For the text-containing cell, return its midpoint in [x, y] coordinate format. 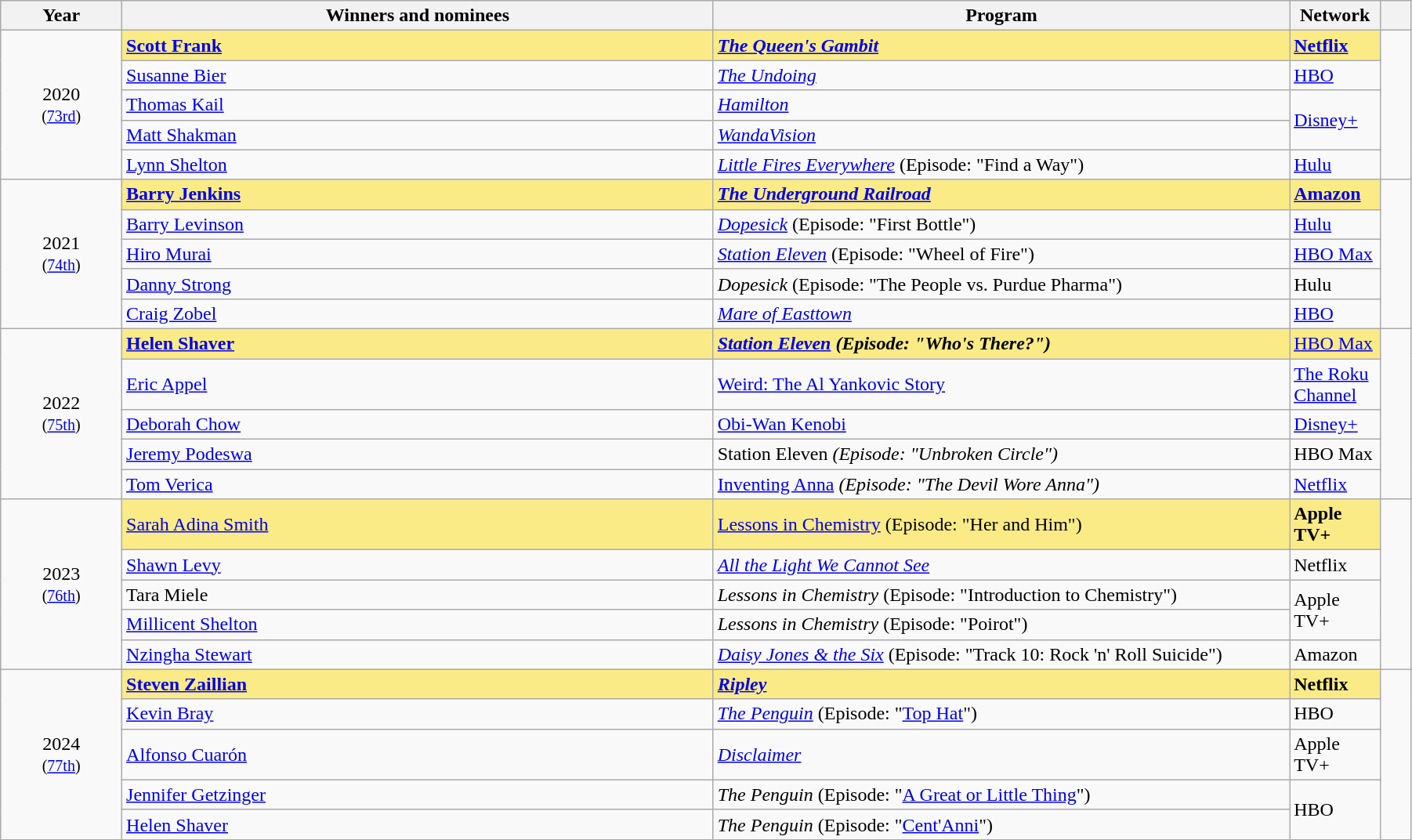
The Undoing [1001, 75]
Year [61, 16]
Winners and nominees [418, 16]
Tara Miele [418, 595]
Millicent Shelton [418, 625]
The Penguin (Episode: "A Great or Little Thing") [1001, 795]
Lessons in Chemistry (Episode: "Her and Him") [1001, 525]
Ripley [1001, 684]
Barry Jenkins [418, 194]
Little Fires Everywhere (Episode: "Find a Way") [1001, 165]
Weird: The Al Yankovic Story [1001, 384]
Mare of Easttown [1001, 313]
Station Eleven (Episode: "Wheel of Fire") [1001, 254]
The Underground Railroad [1001, 194]
Jeremy Podeswa [418, 454]
Station Eleven (Episode: "Unbroken Circle") [1001, 454]
Thomas Kail [418, 105]
2020(73rd) [61, 105]
Barry Levinson [418, 224]
Danny Strong [418, 284]
Steven Zaillian [418, 684]
The Penguin (Episode: "Cent'Anni") [1001, 824]
Susanne Bier [418, 75]
Network [1335, 16]
Lynn Shelton [418, 165]
Tom Verica [418, 484]
Jennifer Getzinger [418, 795]
Scott Frank [418, 45]
Eric Appel [418, 384]
Daisy Jones & the Six (Episode: "Track 10: Rock 'n' Roll Suicide") [1001, 654]
Craig Zobel [418, 313]
Station Eleven (Episode: "Who's There?") [1001, 343]
Hiro Murai [418, 254]
Lessons in Chemistry (Episode: "Poirot") [1001, 625]
All the Light We Cannot See [1001, 565]
2023(76th) [61, 585]
The Roku Channel [1335, 384]
Obi-Wan Kenobi [1001, 425]
Nzingha Stewart [418, 654]
WandaVision [1001, 135]
Dopesick (Episode: "First Bottle") [1001, 224]
2024(77th) [61, 754]
Lessons in Chemistry (Episode: "Introduction to Chemistry") [1001, 595]
Inventing Anna (Episode: "The Devil Wore Anna") [1001, 484]
Hamilton [1001, 105]
Sarah Adina Smith [418, 525]
The Penguin (Episode: "Top Hat") [1001, 714]
Kevin Bray [418, 714]
Shawn Levy [418, 565]
The Queen's Gambit [1001, 45]
Disclaimer [1001, 754]
2022(75th) [61, 414]
2021(74th) [61, 254]
Matt Shakman [418, 135]
Alfonso Cuarón [418, 754]
Program [1001, 16]
Deborah Chow [418, 425]
Dopesick (Episode: "The People vs. Purdue Pharma") [1001, 284]
